Provide the (X, Y) coordinate of the cell's center where the given text is located.  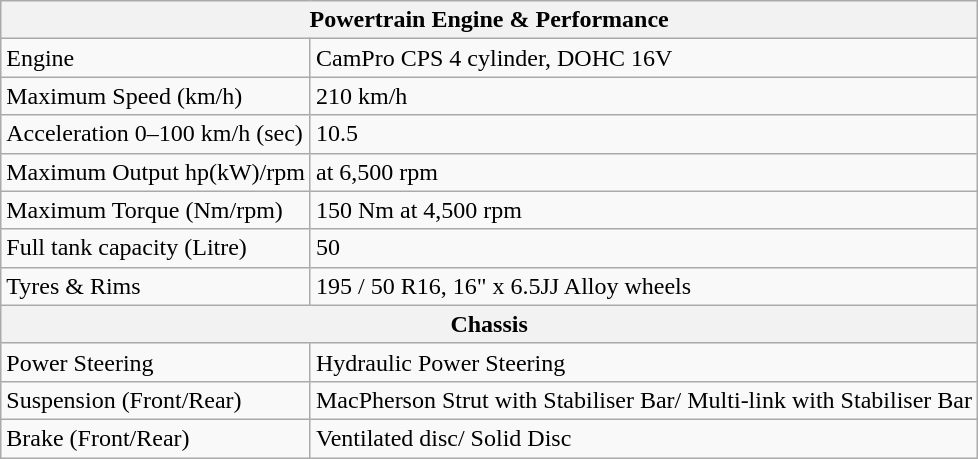
Full tank capacity (Litre) (156, 248)
10.5 (644, 134)
Tyres & Rims (156, 286)
Maximum Torque (Nm/rpm) (156, 210)
195 / 50 R16, 16" x 6.5JJ Alloy wheels (644, 286)
Chassis (490, 324)
at 6,500 rpm (644, 172)
Maximum Speed (km/h) (156, 96)
Engine (156, 58)
CamPro CPS 4 cylinder, DOHC 16V (644, 58)
Acceleration 0–100 km/h (sec) (156, 134)
Powertrain Engine & Performance (490, 20)
Suspension (Front/Rear) (156, 400)
Power Steering (156, 362)
Brake (Front/Rear) (156, 438)
150 Nm at 4,500 rpm (644, 210)
Hydraulic Power Steering (644, 362)
210 km/h (644, 96)
50 (644, 248)
Ventilated disc/ Solid Disc (644, 438)
Maximum Output hp(kW)/rpm (156, 172)
MacPherson Strut with Stabiliser Bar/ Multi-link with Stabiliser Bar (644, 400)
